For the text-containing cell, return its midpoint in (X, Y) coordinate format. 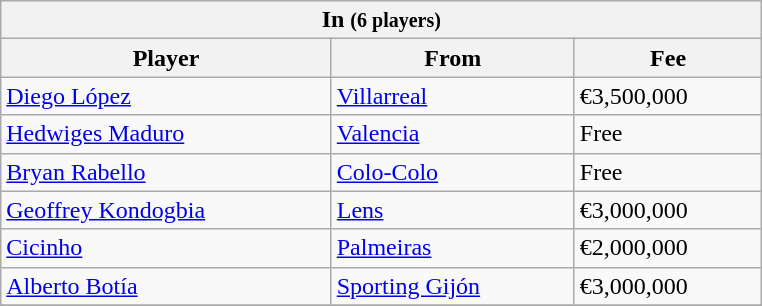
€2,000,000 (668, 248)
Sporting Gijón (452, 286)
Bryan Rabello (166, 172)
In (6 players) (382, 20)
Fee (668, 58)
Geoffrey Kondogbia (166, 210)
€3,500,000 (668, 96)
Villarreal (452, 96)
Diego López (166, 96)
Player (166, 58)
Cicinho (166, 248)
Valencia (452, 134)
From (452, 58)
Hedwiges Maduro (166, 134)
Colo-Colo (452, 172)
Palmeiras (452, 248)
Lens (452, 210)
Alberto Botía (166, 286)
